Return the (X, Y) coordinate for the center point of the cell that contains the specified text.  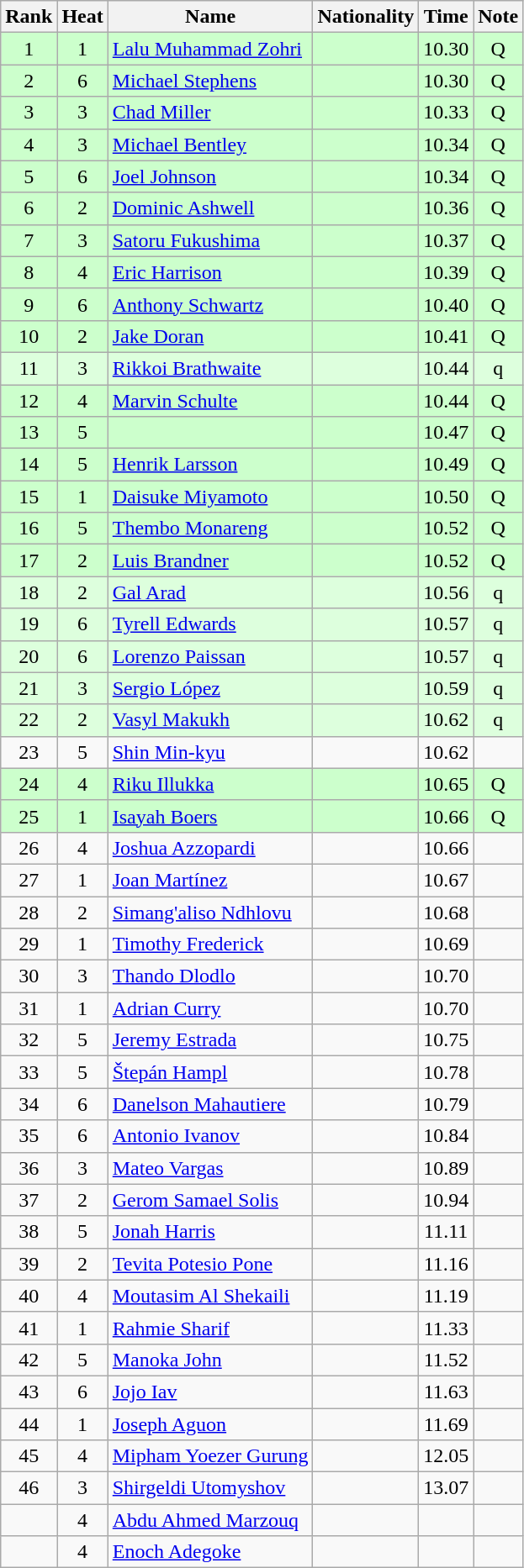
Dominic Ashwell (210, 208)
Jojo Iav (210, 1392)
Enoch Adegoke (210, 1552)
Štepán Hampl (210, 1072)
46 (29, 1488)
Luis Brandner (210, 560)
23 (29, 752)
11.69 (446, 1424)
Michael Stephens (210, 81)
45 (29, 1456)
10.40 (446, 304)
12 (29, 401)
Thando Dlodlo (210, 976)
10.41 (446, 336)
34 (29, 1104)
13.07 (446, 1488)
Marvin Schulte (210, 401)
10.47 (446, 433)
10.59 (446, 688)
25 (29, 816)
Vasyl Makukh (210, 720)
10.65 (446, 784)
41 (29, 1328)
30 (29, 976)
Note (498, 17)
Lorenzo Paissan (210, 656)
10.79 (446, 1104)
10.78 (446, 1072)
12.05 (446, 1456)
37 (29, 1200)
11.11 (446, 1232)
33 (29, 1072)
10.67 (446, 880)
Jeremy Estrada (210, 1040)
43 (29, 1392)
Antonio Ivanov (210, 1136)
Satoru Fukushima (210, 240)
10.69 (446, 944)
Manoka John (210, 1360)
Mateo Vargas (210, 1168)
Thembo Monareng (210, 529)
44 (29, 1424)
11.63 (446, 1392)
8 (29, 272)
Anthony Schwartz (210, 304)
10.37 (446, 240)
13 (29, 433)
17 (29, 560)
10.89 (446, 1168)
Sergio López (210, 688)
Isayah Boers (210, 816)
Daisuke Miyamoto (210, 497)
7 (29, 240)
10.50 (446, 497)
Gal Arad (210, 592)
10.36 (446, 208)
10.33 (446, 113)
24 (29, 784)
Rahmie Sharif (210, 1328)
20 (29, 656)
22 (29, 720)
10.49 (446, 465)
Time (446, 17)
11.52 (446, 1360)
Abdu Ahmed Marzouq (210, 1520)
Jonah Harris (210, 1232)
Gerom Samael Solis (210, 1200)
36 (29, 1168)
Nationality (366, 17)
38 (29, 1232)
Chad Miller (210, 113)
10.94 (446, 1200)
Lalu Muhammad Zohri (210, 49)
Name (210, 17)
Mipham Yoezer Gurung (210, 1456)
Adrian Curry (210, 1008)
Jake Doran (210, 336)
Joseph Aguon (210, 1424)
11.19 (446, 1296)
40 (29, 1296)
Danelson Mahautiere (210, 1104)
Heat (82, 17)
27 (29, 880)
35 (29, 1136)
26 (29, 848)
Eric Harrison (210, 272)
10.56 (446, 592)
10.68 (446, 912)
Shirgeldi Utomyshov (210, 1488)
10.84 (446, 1136)
10.75 (446, 1040)
Moutasim Al Shekaili (210, 1296)
Joel Johnson (210, 176)
Rikkoi Brathwaite (210, 368)
Joan Martínez (210, 880)
11.33 (446, 1328)
29 (29, 944)
Shin Min-kyu (210, 752)
Rank (29, 17)
28 (29, 912)
Riku Illukka (210, 784)
14 (29, 465)
19 (29, 624)
21 (29, 688)
Joshua Azzopardi (210, 848)
Simang'aliso Ndhlovu (210, 912)
Tyrell Edwards (210, 624)
31 (29, 1008)
11 (29, 368)
18 (29, 592)
10.39 (446, 272)
16 (29, 529)
10 (29, 336)
15 (29, 497)
Tevita Potesio Pone (210, 1264)
Timothy Frederick (210, 944)
39 (29, 1264)
Henrik Larsson (210, 465)
32 (29, 1040)
42 (29, 1360)
11.16 (446, 1264)
9 (29, 304)
Michael Bentley (210, 145)
